Return the [x, y] coordinate for the center point of the cell that contains the specified text.  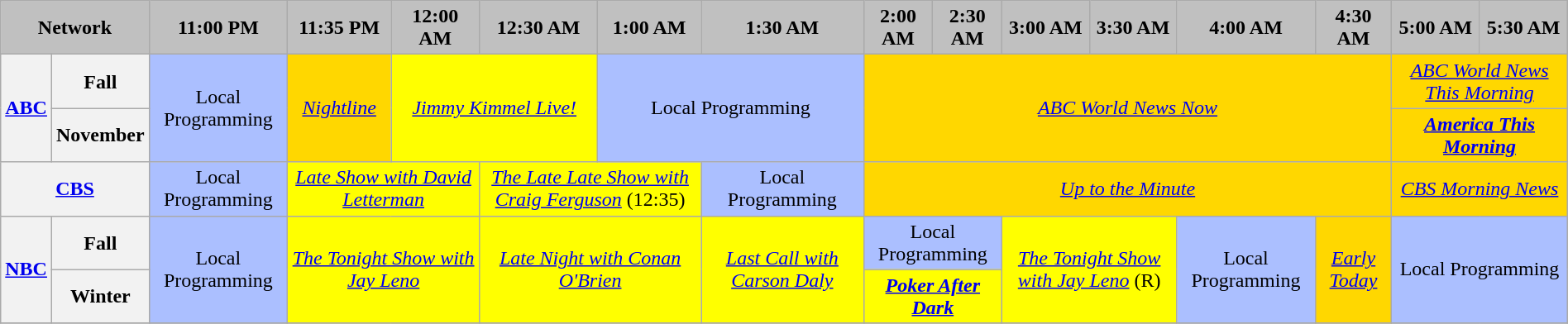
Network [74, 28]
Early Today [1353, 269]
ABC World News Now [1128, 108]
The Tonight Show with Jay Leno [384, 269]
11:00 PM [218, 28]
2:00 AM [898, 28]
5:00 AM [1436, 28]
Last Call with Carson Daly [782, 269]
ABC [26, 108]
Nightline [339, 108]
Poker After Dark [933, 296]
5:30 AM [1523, 28]
The Late Late Show with Craig Ferguson (12:35) [590, 188]
11:35 PM [339, 28]
Up to the Minute [1128, 188]
3:30 AM [1133, 28]
2:30 AM [968, 28]
ABC World News This Morning [1480, 81]
Winter [100, 296]
November [100, 136]
Jimmy Kimmel Live! [495, 108]
12:30 AM [539, 28]
CBS Morning News [1480, 188]
NBC [26, 269]
America This Morning [1480, 136]
The Tonight Show with Jay Leno (R) [1090, 269]
Late Show with David Letterman [384, 188]
4:30 AM [1353, 28]
3:00 AM [1046, 28]
Late Night with Conan O'Brien [590, 269]
12:00 AM [435, 28]
CBS [74, 188]
1:30 AM [782, 28]
4:00 AM [1245, 28]
1:00 AM [650, 28]
